Provide the [X, Y] coordinate of the cell's center where the given text is located.  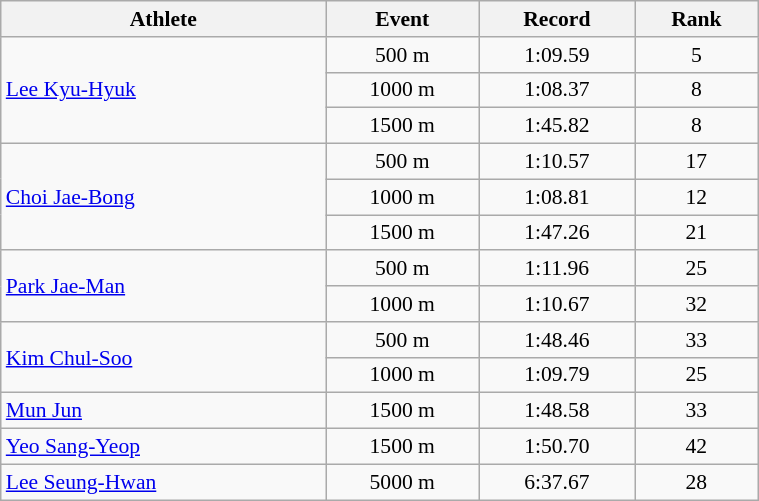
1:11.96 [557, 269]
5000 m [402, 482]
1:10.67 [557, 304]
Lee Kyu-Hyuk [164, 90]
Athlete [164, 19]
Yeo Sang-Yeop [164, 447]
32 [696, 304]
1:47.26 [557, 233]
1:09.59 [557, 55]
12 [696, 197]
Lee Seung-Hwan [164, 482]
1:50.70 [557, 447]
Record [557, 19]
Park Jae-Man [164, 286]
1:08.81 [557, 197]
1:08.37 [557, 90]
1:48.58 [557, 411]
1:45.82 [557, 126]
1:48.46 [557, 340]
Mun Jun [164, 411]
21 [696, 233]
1:10.57 [557, 162]
5 [696, 55]
Event [402, 19]
1:09.79 [557, 375]
17 [696, 162]
Kim Chul-Soo [164, 358]
6:37.67 [557, 482]
42 [696, 447]
28 [696, 482]
Rank [696, 19]
Choi Jae-Bong [164, 198]
